Extract the (X, Y) coordinate from the center of the cell holding the provided text.  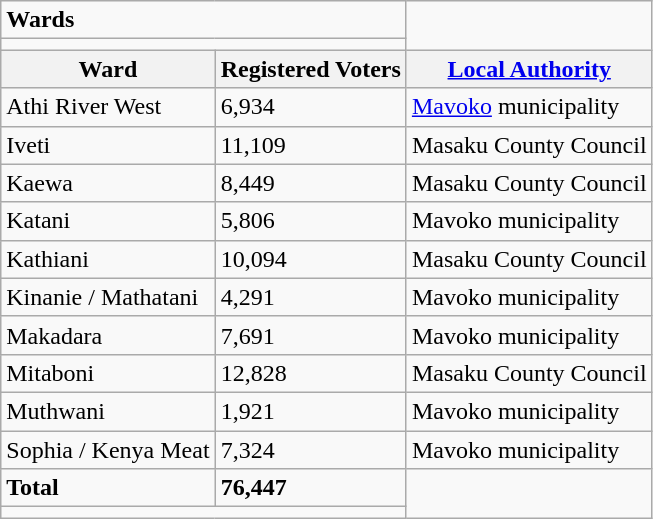
Athi River West (108, 107)
Ward (108, 69)
8,449 (310, 183)
Total (108, 488)
4,291 (310, 297)
Katani (108, 221)
76,447 (310, 488)
Local Authority (529, 69)
Kaewa (108, 183)
11,109 (310, 145)
12,828 (310, 373)
Iveti (108, 145)
Muthwani (108, 411)
Kathiani (108, 259)
Mitaboni (108, 373)
7,691 (310, 335)
7,324 (310, 449)
10,094 (310, 259)
1,921 (310, 411)
Makadara (108, 335)
Registered Voters (310, 69)
5,806 (310, 221)
Sophia / Kenya Meat (108, 449)
Wards (204, 20)
Kinanie / Mathatani (108, 297)
6,934 (310, 107)
